Scan for the cell matching the given text and deliver its (x, y) coordinate at center. 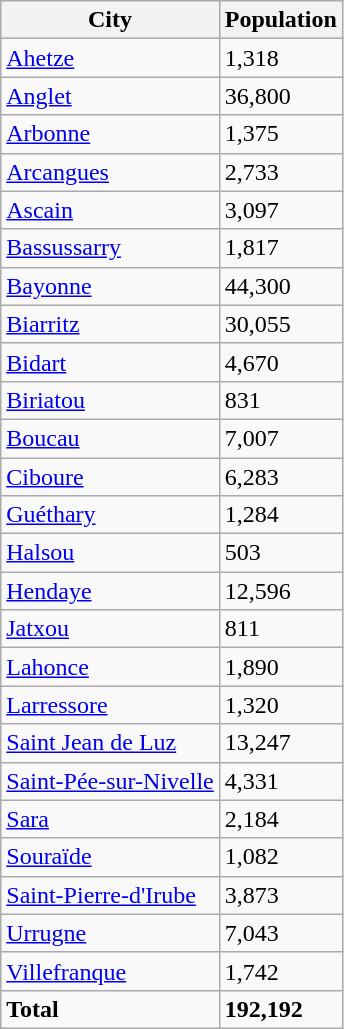
831 (280, 400)
Souraïde (110, 857)
36,800 (280, 96)
City (110, 20)
Arcangues (110, 172)
Biarritz (110, 324)
Saint Jean de Luz (110, 743)
Guéthary (110, 515)
Boucau (110, 438)
7,043 (280, 933)
Bassussarry (110, 248)
Saint-Pée-sur-Nivelle (110, 781)
Ahetze (110, 58)
3,097 (280, 210)
12,596 (280, 591)
811 (280, 629)
30,055 (280, 324)
Larressore (110, 705)
1,742 (280, 971)
4,670 (280, 362)
503 (280, 553)
192,192 (280, 1009)
Jatxou (110, 629)
3,873 (280, 895)
44,300 (280, 286)
Total (110, 1009)
1,284 (280, 515)
Biriatou (110, 400)
Ciboure (110, 477)
Hendaye (110, 591)
Population (280, 20)
6,283 (280, 477)
13,247 (280, 743)
Sara (110, 819)
1,375 (280, 134)
2,733 (280, 172)
Arbonne (110, 134)
1,890 (280, 667)
Saint-Pierre-d'Irube (110, 895)
Lahonce (110, 667)
2,184 (280, 819)
7,007 (280, 438)
1,082 (280, 857)
1,318 (280, 58)
Anglet (110, 96)
Halsou (110, 553)
4,331 (280, 781)
Bayonne (110, 286)
Villefranque (110, 971)
Urrugne (110, 933)
1,817 (280, 248)
Bidart (110, 362)
1,320 (280, 705)
Ascain (110, 210)
